Search for the cell housing the specified text and yield its [X, Y] center coordinate. 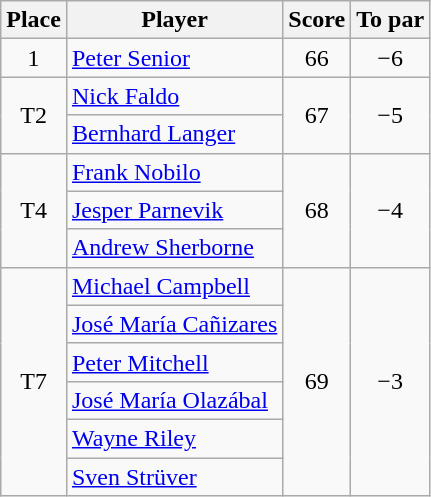
Peter Mitchell [174, 362]
José María Cañizares [174, 324]
68 [317, 210]
T7 [34, 381]
Place [34, 20]
José María Olazábal [174, 400]
Peter Senior [174, 58]
Sven Strüver [174, 477]
To par [390, 20]
69 [317, 381]
Jesper Parnevik [174, 210]
Michael Campbell [174, 286]
Score [317, 20]
Bernhard Langer [174, 134]
T4 [34, 210]
Player [174, 20]
−3 [390, 381]
Andrew Sherborne [174, 248]
T2 [34, 115]
−5 [390, 115]
−6 [390, 58]
66 [317, 58]
Frank Nobilo [174, 172]
Nick Faldo [174, 96]
1 [34, 58]
67 [317, 115]
−4 [390, 210]
Wayne Riley [174, 438]
